From the cell containing the given text, extract its center point as [X, Y] coordinate. 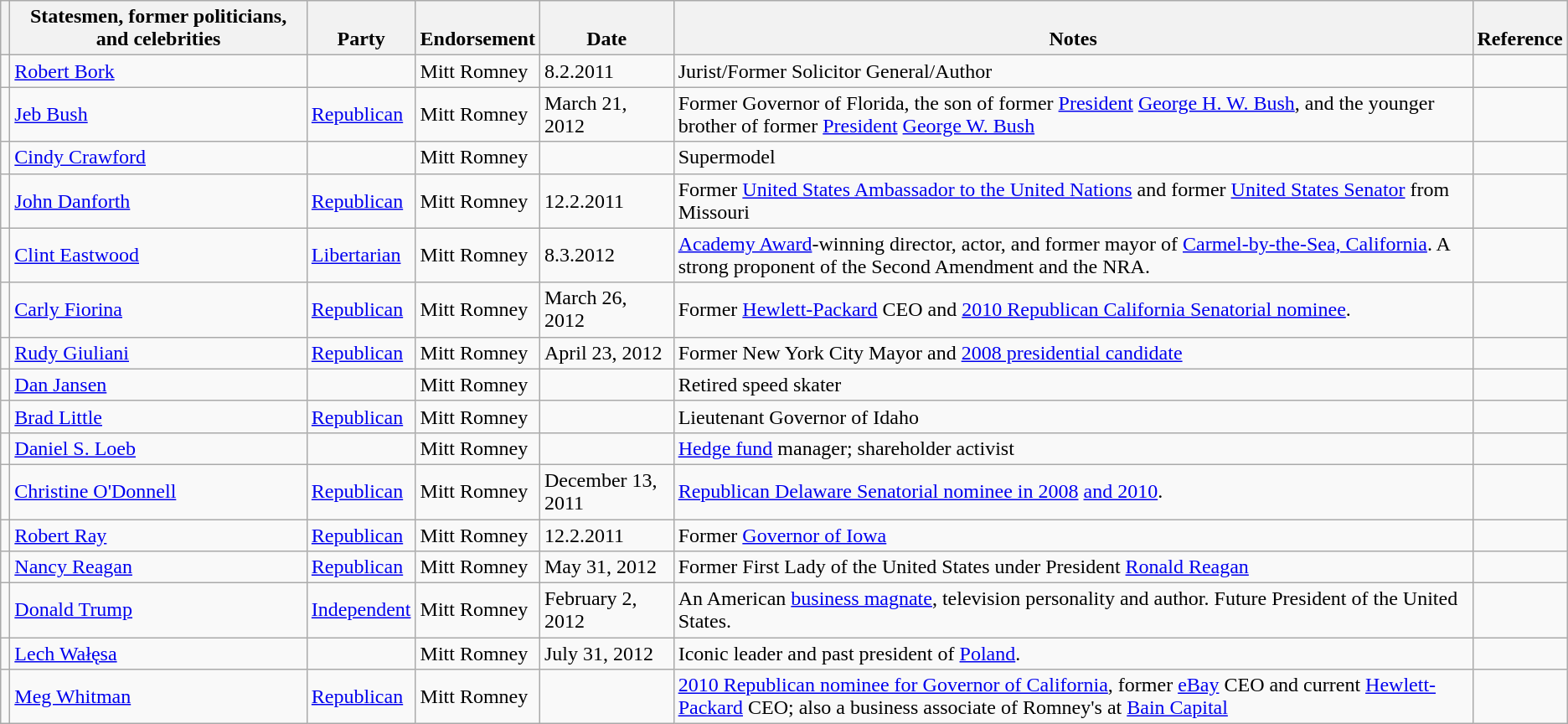
John Danforth [159, 201]
Daniel S. Loeb [159, 448]
Former Hewlett-Packard CEO and 2010 Republican California Senatorial nominee. [1073, 310]
Robert Bork [159, 71]
Carly Fiorina [159, 310]
December 13, 2011 [606, 491]
Iconic leader and past president of Poland. [1073, 654]
Robert Ray [159, 535]
April 23, 2012 [606, 353]
Republican Delaware Senatorial nominee in 2008 and 2010. [1073, 491]
Lieutenant Governor of Idaho [1073, 416]
Hedge fund manager; shareholder activist [1073, 448]
Libertarian [361, 255]
Jeb Bush [159, 114]
February 2, 2012 [606, 610]
Notes [1073, 28]
Brad Little [159, 416]
Rudy Giuliani [159, 353]
Endorsement [477, 28]
Meg Whitman [159, 697]
Supermodel [1073, 158]
Reference [1519, 28]
Party [361, 28]
Former Governor of Iowa [1073, 535]
An American business magnate, television personality and author. Future President of the United States. [1073, 610]
Jurist/Former Solicitor General/Author [1073, 71]
8.2.2011 [606, 71]
Former Governor of Florida, the son of former President George H. W. Bush, and the younger brother of former President George W. Bush [1073, 114]
Cindy Crawford [159, 158]
Statesmen, former politicians, and celebrities [159, 28]
May 31, 2012 [606, 567]
Former United States Ambassador to the United Nations and former United States Senator from Missouri [1073, 201]
Christine O'Donnell [159, 491]
Donald Trump [159, 610]
Dan Jansen [159, 385]
Nancy Reagan [159, 567]
Date [606, 28]
July 31, 2012 [606, 654]
March 26, 2012 [606, 310]
Academy Award-winning director, actor, and former mayor of Carmel-by-the-Sea, California. A strong proponent of the Second Amendment and the NRA. [1073, 255]
Former First Lady of the United States under President Ronald Reagan [1073, 567]
Independent [361, 610]
Clint Eastwood [159, 255]
8.3.2012 [606, 255]
Former New York City Mayor and 2008 presidential candidate [1073, 353]
Retired speed skater [1073, 385]
Lech Wałęsa [159, 654]
March 21, 2012 [606, 114]
